Find where the given text appears and provide that cell's center as [X, Y] coordinate. 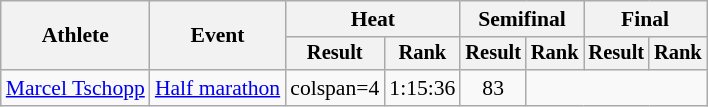
1:15:36 [422, 88]
Athlete [76, 36]
Final [646, 19]
Semifinal [522, 19]
Heat [372, 19]
Half marathon [218, 88]
Marcel Tschopp [76, 88]
Event [218, 36]
colspan=4 [334, 88]
83 [493, 88]
